Locate the cell with the specified text and output its [x, y] center coordinate. 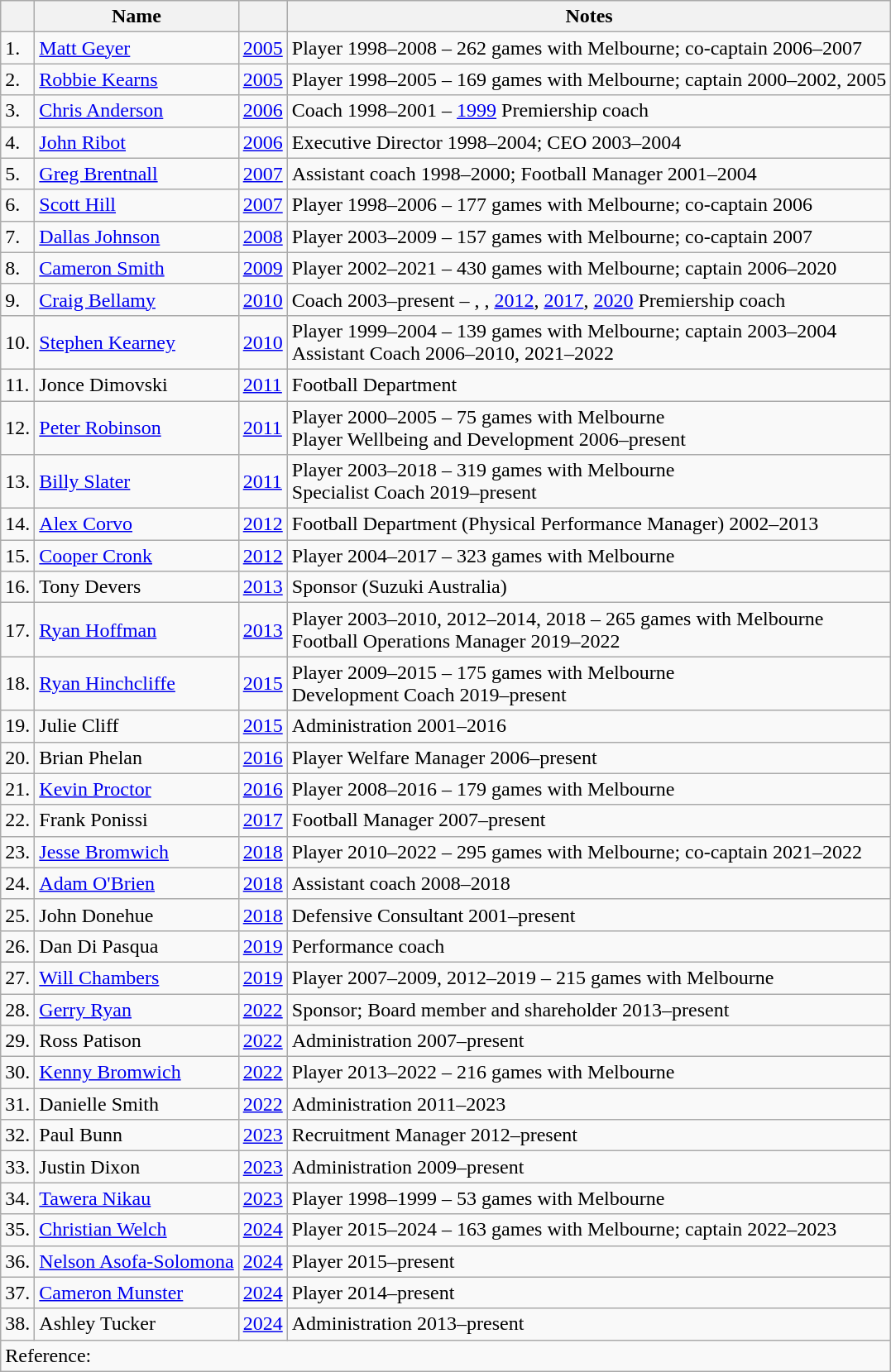
Player 2003–2010, 2012–2014, 2018 – 265 games with MelbourneFootball Operations Manager 2019–2022 [589, 630]
Kevin Proctor [137, 789]
Billy Slater [137, 481]
Danielle Smith [137, 1104]
Jonce Dimovski [137, 385]
John Ribot [137, 142]
Player 2008–2016 – 179 games with Melbourne [589, 789]
Assistant coach 1998–2000; Football Manager 2001–2004 [589, 174]
Cameron Munster [137, 1293]
17. [18, 630]
2. [18, 79]
24. [18, 883]
Player 2003–2009 – 157 games with Melbourne; co-captain 2007 [589, 237]
Tony Devers [137, 587]
34. [18, 1198]
38. [18, 1324]
26. [18, 946]
Scott Hill [137, 205]
Jesse Bromwich [137, 852]
2008 [263, 237]
Player 2010–2022 – 295 games with Melbourne; co-captain 2021–2022 [589, 852]
36. [18, 1261]
Ryan Hinchcliffe [137, 683]
Football Department (Physical Performance Manager) 2002–2013 [589, 524]
Player 2009–2015 – 175 games with MelbourneDevelopment Coach 2019–present [589, 683]
13. [18, 481]
Alex Corvo [137, 524]
18. [18, 683]
2009 [263, 268]
Coach 2003–present – , , 2012, 2017, 2020 Premiership coach [589, 299]
Player 2014–present [589, 1293]
Executive Director 1998–2004; CEO 2003–2004 [589, 142]
Sponsor; Board member and shareholder 2013–present [589, 1010]
Gerry Ryan [137, 1010]
Will Chambers [137, 978]
Player 2004–2017 – 323 games with Melbourne [589, 556]
Player 2015–2024 – 163 games with Melbourne; captain 2022–2023 [589, 1230]
Paul Bunn [137, 1135]
29. [18, 1041]
Peter Robinson [137, 427]
Football Manager 2007–present [589, 820]
15. [18, 556]
Notes [589, 17]
10. [18, 342]
Sponsor (Suzuki Australia) [589, 587]
Assistant coach 2008–2018 [589, 883]
Ross Patison [137, 1041]
Dan Di Pasqua [137, 946]
Justin Dixon [137, 1167]
31. [18, 1104]
Player 2003–2018 – 319 games with MelbourneSpecialist Coach 2019–present [589, 481]
7. [18, 237]
9. [18, 299]
1. [18, 48]
4. [18, 142]
Tawera Nikau [137, 1198]
Administration 2007–present [589, 1041]
Player 2002–2021 – 430 games with Melbourne; captain 2006–2020 [589, 268]
Player 1998–2006 – 177 games with Melbourne; co-captain 2006 [589, 205]
Name [137, 17]
Greg Brentnall [137, 174]
Stephen Kearney [137, 342]
Christian Welch [137, 1230]
16. [18, 587]
Coach 1998–2001 – 1999 Premiership coach [589, 111]
Administration 2009–present [589, 1167]
6. [18, 205]
22. [18, 820]
Administration 2001–2016 [589, 726]
20. [18, 758]
14. [18, 524]
Player 2013–2022 – 216 games with Melbourne [589, 1073]
2017 [263, 820]
Dallas Johnson [137, 237]
Defensive Consultant 2001–present [589, 915]
Matt Geyer [137, 48]
Player 1998–2005 – 169 games with Melbourne; captain 2000–2002, 2005 [589, 79]
Cameron Smith [137, 268]
Nelson Asofa-Solomona [137, 1261]
33. [18, 1167]
Ashley Tucker [137, 1324]
Craig Bellamy [137, 299]
Ryan Hoffman [137, 630]
Performance coach [589, 946]
Player 1998–2008 – 262 games with Melbourne; co-captain 2006–2007 [589, 48]
Frank Ponissi [137, 820]
25. [18, 915]
11. [18, 385]
Chris Anderson [137, 111]
Robbie Kearns [137, 79]
21. [18, 789]
30. [18, 1073]
Kenny Bromwich [137, 1073]
Administration 2013–present [589, 1324]
Player 2000–2005 – 75 games with MelbournePlayer Wellbeing and Development 2006–present [589, 427]
Football Department [589, 385]
5. [18, 174]
Administration 2011–2023 [589, 1104]
Player 2015–present [589, 1261]
28. [18, 1010]
23. [18, 852]
Adam O'Brien [137, 883]
John Donehue [137, 915]
Brian Phelan [137, 758]
37. [18, 1293]
Reference: [446, 1355]
12. [18, 427]
27. [18, 978]
Recruitment Manager 2012–present [589, 1135]
Julie Cliff [137, 726]
32. [18, 1135]
3. [18, 111]
19. [18, 726]
Player Welfare Manager 2006–present [589, 758]
Player 1999–2004 – 139 games with Melbourne; captain 2003–2004Assistant Coach 2006–2010, 2021–2022 [589, 342]
Cooper Cronk [137, 556]
Player 1998–1999 – 53 games with Melbourne [589, 1198]
8. [18, 268]
Player 2007–2009, 2012–2019 – 215 games with Melbourne [589, 978]
35. [18, 1230]
